From the cell containing the given text, extract its center point as (X, Y) coordinate. 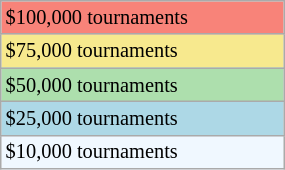
$25,000 tournaments (142, 118)
$50,000 tournaments (142, 85)
$10,000 tournaments (142, 152)
$100,000 tournaments (142, 17)
$75,000 tournaments (142, 51)
